Output the (X, Y) coordinate of the center of the cell containing the given text.  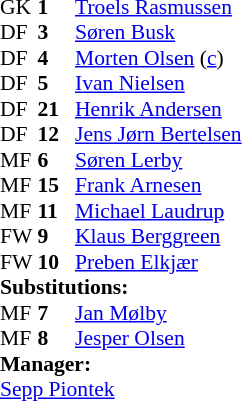
Klaus Berggreen (158, 237)
3 (57, 33)
12 (57, 135)
Frank Arnesen (158, 185)
10 (57, 262)
Ivan Nielsen (158, 83)
9 (57, 237)
Michael Laudrup (158, 211)
Substitutions: (121, 287)
Henrik Andersen (158, 109)
Jan Mølby (158, 313)
15 (57, 185)
4 (57, 58)
21 (57, 109)
Jesper Olsen (158, 339)
7 (57, 313)
Morten Olsen (c) (158, 58)
11 (57, 211)
Preben Elkjær (158, 262)
Søren Lerby (158, 160)
Manager: (121, 364)
Jens Jørn Bertelsen (158, 135)
Søren Busk (158, 33)
8 (57, 339)
5 (57, 83)
6 (57, 160)
